Locate the cell with the specified text and output its (x, y) center coordinate. 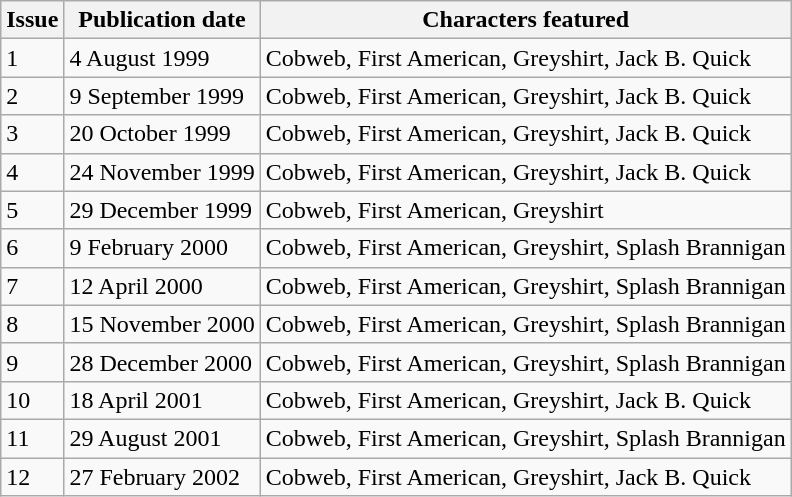
1 (32, 58)
Publication date (162, 20)
20 October 1999 (162, 134)
9 February 2000 (162, 248)
8 (32, 324)
29 August 2001 (162, 438)
6 (32, 248)
27 February 2002 (162, 477)
28 December 2000 (162, 362)
3 (32, 134)
Cobweb, First American, Greyshirt (526, 210)
10 (32, 400)
9 (32, 362)
24 November 1999 (162, 172)
Characters featured (526, 20)
11 (32, 438)
18 April 2001 (162, 400)
15 November 2000 (162, 324)
5 (32, 210)
29 December 1999 (162, 210)
12 (32, 477)
4 (32, 172)
9 September 1999 (162, 96)
2 (32, 96)
4 August 1999 (162, 58)
Issue (32, 20)
7 (32, 286)
12 April 2000 (162, 286)
